Determine the (X, Y) coordinate at the center of the cell enclosing the given text.  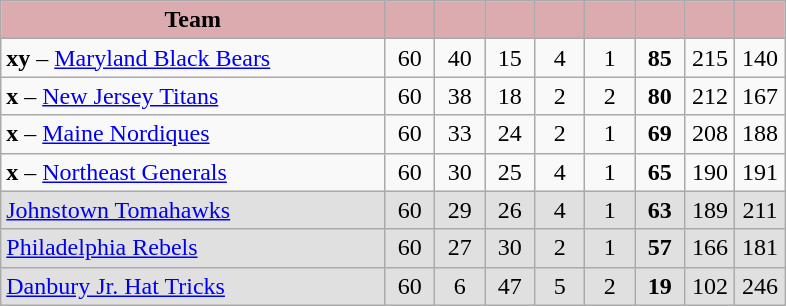
38 (460, 96)
69 (660, 134)
25 (510, 172)
215 (710, 58)
18 (510, 96)
26 (510, 210)
Johnstown Tomahawks (193, 210)
24 (510, 134)
xy – Maryland Black Bears (193, 58)
x – Northeast Generals (193, 172)
27 (460, 248)
190 (710, 172)
208 (710, 134)
Danbury Jr. Hat Tricks (193, 286)
40 (460, 58)
33 (460, 134)
63 (660, 210)
80 (660, 96)
191 (760, 172)
6 (460, 286)
189 (710, 210)
181 (760, 248)
85 (660, 58)
Team (193, 20)
188 (760, 134)
246 (760, 286)
15 (510, 58)
x – Maine Nordiques (193, 134)
Philadelphia Rebels (193, 248)
5 (560, 286)
57 (660, 248)
102 (710, 286)
19 (660, 286)
140 (760, 58)
166 (710, 248)
29 (460, 210)
211 (760, 210)
x – New Jersey Titans (193, 96)
167 (760, 96)
47 (510, 286)
212 (710, 96)
65 (660, 172)
